Identify which cell holds the provided text, then report its (x, y) central coordinate. 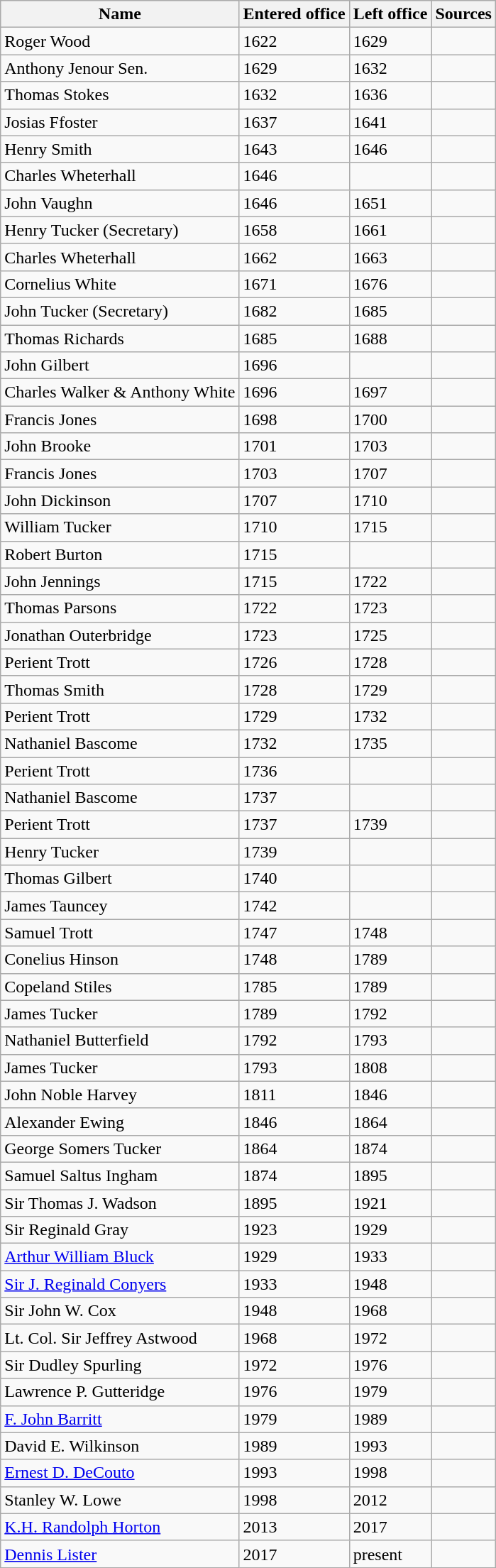
Sources (464, 14)
Sir Dudley Spurling (120, 1365)
1662 (294, 257)
Thomas Parsons (120, 608)
Sir Reginald Gray (120, 1230)
Left office (390, 14)
Ernest D. DeCouto (120, 1473)
Samuel Saltus Ingham (120, 1175)
1697 (390, 393)
Copeland Stiles (120, 987)
1641 (390, 122)
John Noble Harvey (120, 1095)
Lawrence P. Gutteridge (120, 1392)
present (390, 1554)
Thomas Smith (120, 689)
1651 (390, 203)
John Vaughn (120, 203)
1622 (294, 41)
1921 (390, 1203)
Robert Burton (120, 554)
1637 (294, 122)
1698 (294, 420)
1700 (390, 420)
John Jennings (120, 581)
Sir J. Reginald Conyers (120, 1284)
Anthony Jenour Sen. (120, 68)
1785 (294, 987)
2013 (294, 1527)
2012 (390, 1500)
Henry Smith (120, 149)
Charles Walker & Anthony White (120, 393)
1923 (294, 1230)
Cornelius White (120, 284)
Jonathan Outerbridge (120, 635)
1688 (390, 339)
1636 (390, 95)
F. John Barritt (120, 1419)
K.H. Randolph Horton (120, 1527)
George Somers Tucker (120, 1148)
Dennis Lister (120, 1554)
Samuel Trott (120, 933)
Lt. Col. Sir Jeffrey Astwood (120, 1338)
1742 (294, 906)
Roger Wood (120, 41)
Nathaniel Butterfield (120, 1041)
1740 (294, 879)
James Tauncey (120, 906)
1663 (390, 257)
John Gilbert (120, 366)
1725 (390, 635)
1661 (390, 230)
John Brooke (120, 446)
Henry Tucker (Secretary) (120, 230)
1682 (294, 311)
1643 (294, 149)
1701 (294, 446)
1658 (294, 230)
Thomas Gilbert (120, 879)
Arthur William Bluck (120, 1257)
1735 (390, 743)
Stanley W. Lowe (120, 1500)
John Dickinson (120, 500)
1726 (294, 662)
Sir John W. Cox (120, 1311)
Entered office (294, 14)
Sir Thomas J. Wadson (120, 1203)
1808 (390, 1068)
John Tucker (Secretary) (120, 311)
1811 (294, 1095)
1671 (294, 284)
1736 (294, 770)
1747 (294, 933)
William Tucker (120, 527)
Josias Ffoster (120, 122)
Thomas Richards (120, 339)
Conelius Hinson (120, 960)
David E. Wilkinson (120, 1446)
Henry Tucker (120, 852)
Name (120, 14)
Thomas Stokes (120, 95)
1676 (390, 284)
Alexander Ewing (120, 1122)
